Locate the cell with the specified text and output its (x, y) center coordinate. 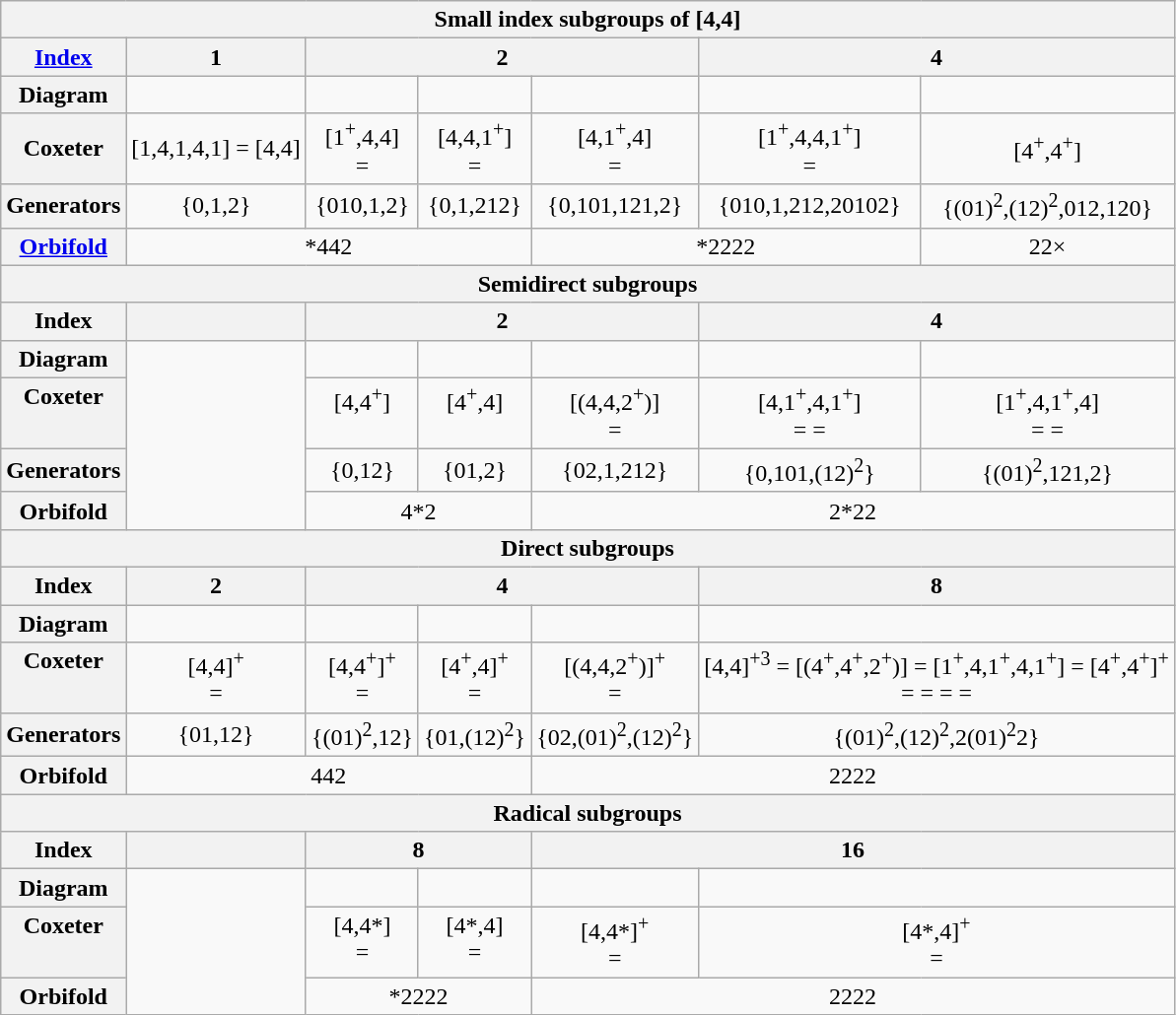
Semidirect subgroups (588, 284)
{01,(12)2} (474, 735)
{0,1,2} (217, 205)
[4,4+]+ = (362, 678)
[1+,4,4] = (362, 149)
{02,1,212} (615, 471)
[4,4*] = (362, 942)
[1+,4,4,1+] = (810, 149)
{01,12} (217, 735)
[4,4*]+ = (615, 942)
{0,12} (362, 471)
Radical subgroups (588, 813)
[4*,4] = (474, 942)
[4*,4]+ = (936, 942)
2*22 (854, 510)
[4+,4+] (1047, 149)
{0,101,121,2} (615, 205)
{(01)2,(12)2,2(01)22} (936, 735)
{(01)2,121,2} (1047, 471)
1 (217, 57)
[4+,4] (474, 413)
[4+,4]+ = (474, 678)
[(4,4,2+)] = (615, 413)
{010,1,2} (362, 205)
[4,1+,4,1+] = = (810, 413)
{0,101,(12)2} (810, 471)
22× (1047, 246)
Small index subgroups of [4,4] (588, 20)
[(4,4,2+)]+ = (615, 678)
{(01)2,(12)2,012,120} (1047, 205)
[4,4]+ = (217, 678)
{02,(01)2,(12)2} (615, 735)
4*2 (418, 510)
[4,4]+3 = [(4+,4+,2+)] = [1+,4,1+,4,1+] = [4+,4+]+ = = = = (936, 678)
[1+,4,1+,4] = = (1047, 413)
16 (854, 850)
[4,4,1+] = (474, 149)
{01,2} (474, 471)
*442 (329, 246)
{(01)2,12} (362, 735)
Direct subgroups (588, 548)
{0,1,212} (474, 205)
{010,1,212,20102} (810, 205)
442 (329, 776)
[4,4+] (362, 413)
[4,1+,4] = (615, 149)
[1,4,1,4,1] = [4,4] (217, 149)
